For the text-containing cell, return its midpoint in (X, Y) coordinate format. 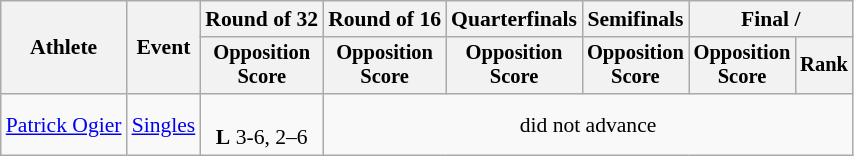
Round of 32 (262, 19)
Rank (824, 66)
L 3-6, 2–6 (262, 124)
Event (164, 48)
Semifinals (636, 19)
Singles (164, 124)
did not advance (588, 124)
Patrick Ogier (64, 124)
Round of 16 (384, 19)
Final / (771, 19)
Athlete (64, 48)
Quarterfinals (514, 19)
